Return the [x, y] coordinate for the center point of the cell that contains the specified text.  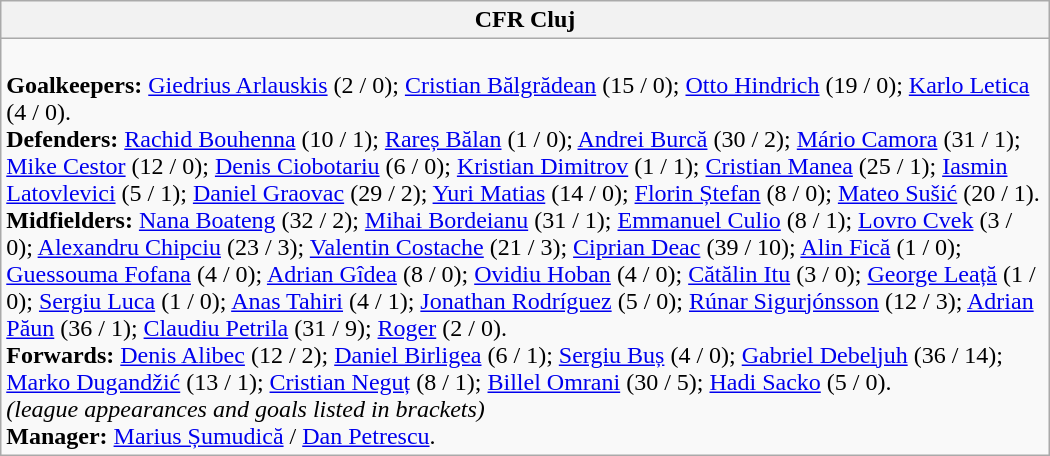
CFR Cluj [525, 20]
